Provide the [X, Y] coordinate of the cell's center where the given text is located.  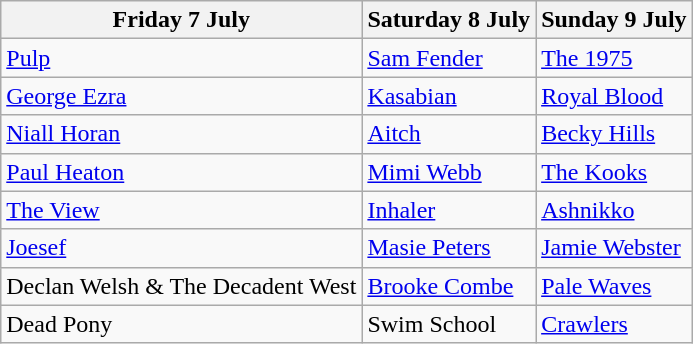
Aitch [449, 134]
Sam Fender [449, 58]
Joesef [182, 248]
Becky Hills [614, 134]
Mimi Webb [449, 172]
Inhaler [449, 210]
Pale Waves [614, 286]
Sunday 9 July [614, 20]
Declan Welsh & The Decadent West [182, 286]
Pulp [182, 58]
Brooke Combe [449, 286]
The Kooks [614, 172]
Paul Heaton [182, 172]
Swim School [449, 324]
Dead Pony [182, 324]
The View [182, 210]
Masie Peters [449, 248]
Jamie Webster [614, 248]
Kasabian [449, 96]
George Ezra [182, 96]
Saturday 8 July [449, 20]
Crawlers [614, 324]
Niall Horan [182, 134]
The 1975 [614, 58]
Royal Blood [614, 96]
Friday 7 July [182, 20]
Ashnikko [614, 210]
